From the cell containing the given text, extract its center point as [X, Y] coordinate. 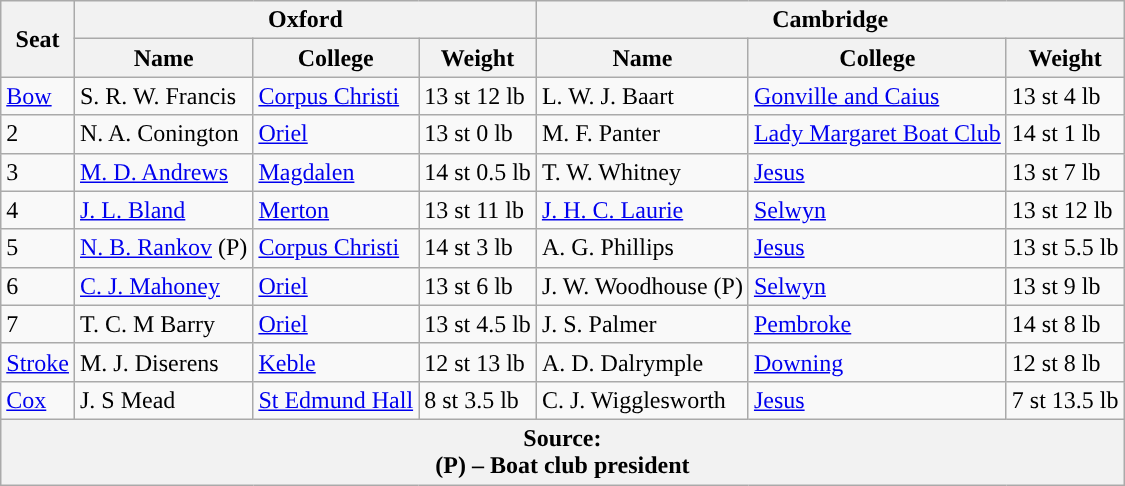
13 st 6 lb [478, 286]
13 st 4.5 lb [478, 324]
Oxford [305, 20]
L. W. J. Baart [642, 96]
Merton [336, 210]
Cox [38, 400]
14 st 3 lb [478, 248]
13 st 4 lb [1065, 96]
12 st 13 lb [478, 362]
A. D. Dalrymple [642, 362]
Keble [336, 362]
Pembroke [877, 324]
Cambridge [830, 20]
St Edmund Hall [336, 400]
13 st 7 lb [1065, 172]
Lady Margaret Boat Club [877, 134]
13 st 11 lb [478, 210]
5 [38, 248]
8 st 3.5 lb [478, 400]
S. R. W. Francis [163, 96]
4 [38, 210]
Downing [877, 362]
T. C. M Barry [163, 324]
14 st 1 lb [1065, 134]
12 st 8 lb [1065, 362]
M. J. Diserens [163, 362]
Bow [38, 96]
Gonville and Caius [877, 96]
3 [38, 172]
13 st 5.5 lb [1065, 248]
2 [38, 134]
N. B. Rankov (P) [163, 248]
C. J. Wigglesworth [642, 400]
J. L. Bland [163, 210]
Stroke [38, 362]
J. S. Palmer [642, 324]
J. W. Woodhouse (P) [642, 286]
13 st 9 lb [1065, 286]
14 st 8 lb [1065, 324]
N. A. Conington [163, 134]
13 st 0 lb [478, 134]
6 [38, 286]
M. D. Andrews [163, 172]
J. S Mead [163, 400]
Seat [38, 39]
14 st 0.5 lb [478, 172]
T. W. Whitney [642, 172]
J. H. C. Laurie [642, 210]
Source:(P) – Boat club president [562, 452]
7 st 13.5 lb [1065, 400]
7 [38, 324]
Magdalen [336, 172]
A. G. Phillips [642, 248]
M. F. Panter [642, 134]
C. J. Mahoney [163, 286]
